Return the (x, y) coordinate for the center point of the cell that contains the specified text.  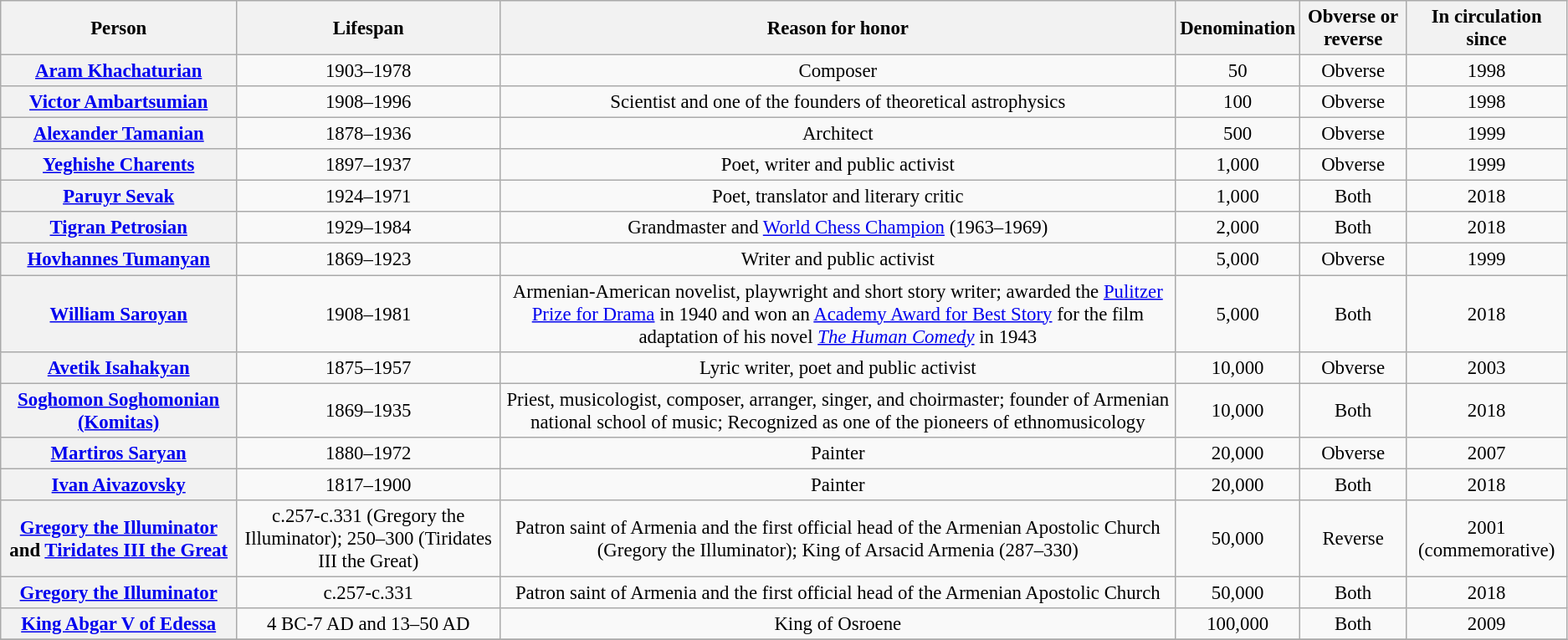
2007 (1487, 453)
Yeghishe Charents (119, 165)
Ivan Aivazovsky (119, 484)
1869–1923 (368, 259)
Writer and public activist (838, 259)
1897–1937 (368, 165)
1908–1981 (368, 314)
1875–1957 (368, 367)
Paruyr Sevak (119, 197)
Victor Ambartsumian (119, 102)
Architect (838, 134)
50 (1238, 71)
1929–1984 (368, 228)
1869–1935 (368, 410)
Patron saint of Armenia and the first official head of the Armenian Apostolic Church (838, 592)
4 BC-7 AD and 13–50 AD (368, 624)
King Abgar V of Edessa (119, 624)
Soghomon Soghomonian (Komitas) (119, 410)
Avetik Isahakyan (119, 367)
Aram Khachaturian (119, 71)
1880–1972 (368, 453)
Poet, writer and public activist (838, 165)
Grandmaster and World Chess Champion (1963–1969) (838, 228)
Alexander Tamanian (119, 134)
Scientist and one of the founders of theoretical astrophysics (838, 102)
Hovhannes Tumanyan (119, 259)
2003 (1487, 367)
2,000 (1238, 228)
100 (1238, 102)
1908–1996 (368, 102)
Reason for honor (838, 28)
100,000 (1238, 624)
Reverse (1352, 539)
Poet, translator and literary critic (838, 197)
Composer (838, 71)
Gregory the Illuminator and Tiridates III the Great (119, 539)
Patron saint of Armenia and the first official head of the Armenian Apostolic Church (Gregory the Illuminator); King of Arsacid Armenia (287–330) (838, 539)
Martiros Saryan (119, 453)
In circulation since (1487, 28)
2009 (1487, 624)
2001 (commemorative) (1487, 539)
1924–1971 (368, 197)
500 (1238, 134)
Lifespan (368, 28)
King of Osroene (838, 624)
Denomination (1238, 28)
c.257-c.331 (368, 592)
Lyric writer, poet and public activist (838, 367)
1878–1936 (368, 134)
Tigran Petrosian (119, 228)
Person (119, 28)
Gregory the Illuminator (119, 592)
Obverse or reverse (1352, 28)
1903–1978 (368, 71)
1817–1900 (368, 484)
c.257-c.331 (Gregory the Illuminator); 250–300 (Tiridates III the Great) (368, 539)
William Saroyan (119, 314)
